Search for the cell housing the specified text and yield its [x, y] center coordinate. 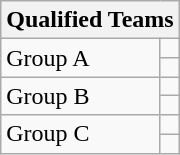
Qualified Teams [90, 20]
Group C [81, 134]
Group B [81, 96]
Group A [81, 58]
